Extract the [X, Y] coordinate from the center of the cell holding the provided text.  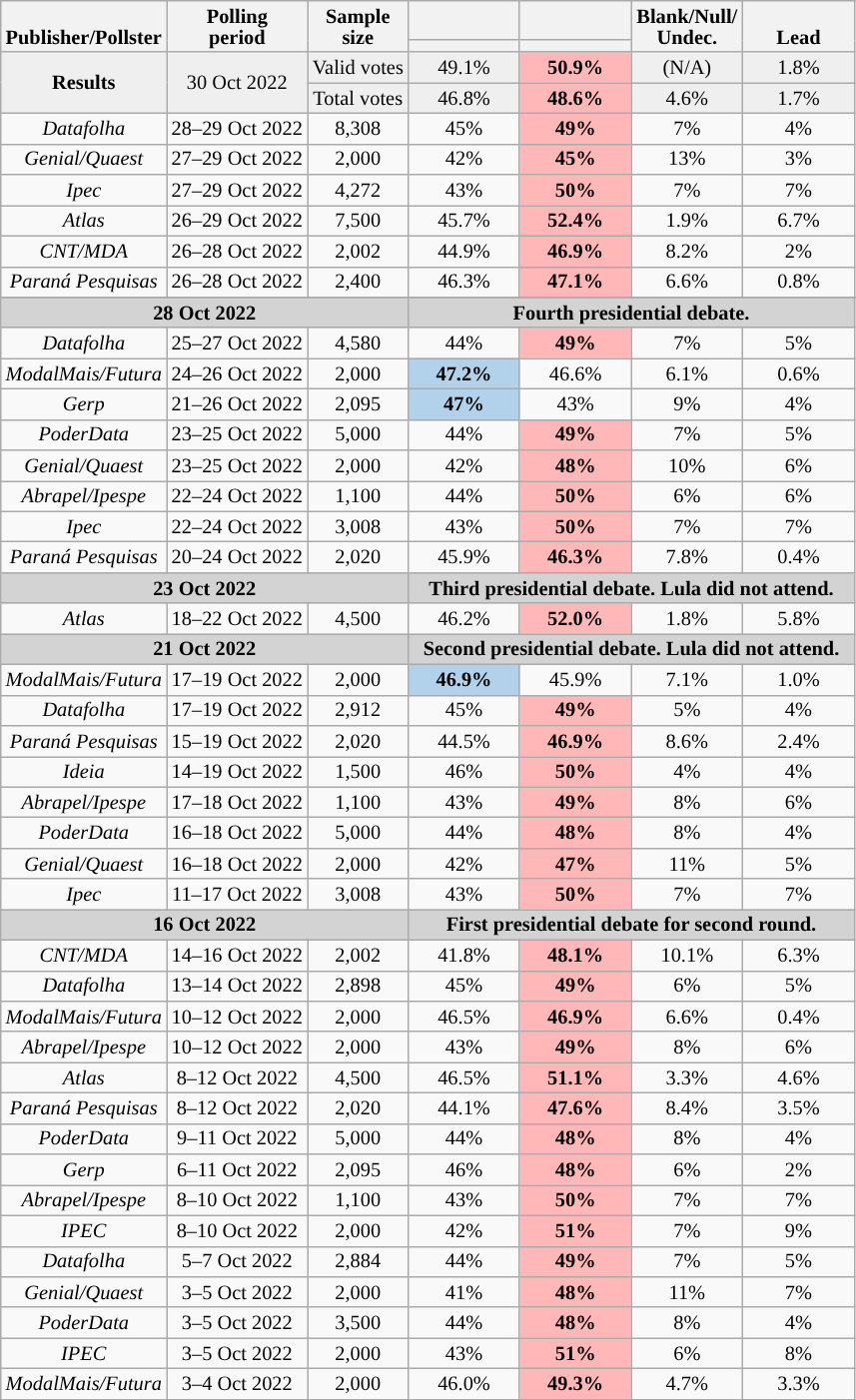
30 Oct 2022 [238, 82]
6.3% [799, 955]
50.9% [575, 68]
20–24 Oct 2022 [238, 557]
16 Oct 2022 [205, 925]
46.8% [464, 98]
49.1% [464, 68]
2,912 [358, 711]
Lead [799, 26]
1.7% [799, 98]
First presidential debate for second round. [631, 925]
Third presidential debate. Lula did not attend. [631, 587]
2.4% [799, 741]
Samplesize [358, 26]
3.5% [799, 1108]
Fourth presidential debate. [631, 312]
Valid votes [358, 68]
51.1% [575, 1078]
13–14 Oct 2022 [238, 987]
28–29 Oct 2022 [238, 128]
10% [687, 465]
52.4% [575, 220]
0.6% [799, 373]
6–11 Oct 2022 [238, 1170]
15–19 Oct 2022 [238, 741]
45.7% [464, 220]
13% [687, 160]
5–7 Oct 2022 [238, 1262]
41% [464, 1292]
2,400 [358, 282]
9–11 Oct 2022 [238, 1138]
49.3% [575, 1384]
47.1% [575, 282]
41.8% [464, 955]
44.1% [464, 1108]
8.6% [687, 741]
2,898 [358, 987]
4.7% [687, 1384]
46.2% [464, 619]
26–29 Oct 2022 [238, 220]
Second presidential debate. Lula did not attend. [631, 649]
2,884 [358, 1262]
1.0% [799, 679]
5.8% [799, 619]
Ideia [84, 771]
21 Oct 2022 [205, 649]
0.8% [799, 282]
48.1% [575, 955]
1.9% [687, 220]
(N/A) [687, 68]
18–22 Oct 2022 [238, 619]
7.1% [687, 679]
47.2% [464, 373]
14–19 Oct 2022 [238, 771]
4,580 [358, 344]
14–16 Oct 2022 [238, 955]
Results [84, 82]
8,308 [358, 128]
3% [799, 160]
48.6% [575, 98]
44.9% [464, 252]
Pollingperiod [238, 26]
Blank/Null/Undec. [687, 26]
3–4 Oct 2022 [238, 1384]
46.6% [575, 373]
52.0% [575, 619]
1,500 [358, 771]
28 Oct 2022 [205, 312]
Publisher/Pollster [84, 26]
44.5% [464, 741]
6.7% [799, 220]
23 Oct 2022 [205, 587]
21–26 Oct 2022 [238, 403]
11–17 Oct 2022 [238, 895]
46.0% [464, 1384]
8.2% [687, 252]
8.4% [687, 1108]
10.1% [687, 955]
Total votes [358, 98]
47.6% [575, 1108]
25–27 Oct 2022 [238, 344]
3,500 [358, 1322]
24–26 Oct 2022 [238, 373]
7,500 [358, 220]
17–18 Oct 2022 [238, 803]
4,272 [358, 190]
6.1% [687, 373]
7.8% [687, 557]
